Find where the given text appears and provide that cell's center as [X, Y] coordinate. 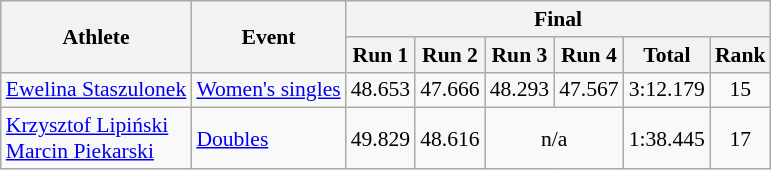
Event [268, 36]
15 [740, 90]
Athlete [96, 36]
Run 1 [380, 55]
n/a [554, 138]
Rank [740, 55]
Krzysztof LipińskiMarcin Piekarski [96, 138]
Run 3 [520, 55]
47.567 [588, 90]
49.829 [380, 138]
Run 4 [588, 55]
48.653 [380, 90]
Total [667, 55]
3:12.179 [667, 90]
Run 2 [450, 55]
Final [558, 19]
47.666 [450, 90]
Doubles [268, 138]
1:38.445 [667, 138]
Ewelina Staszulonek [96, 90]
48.293 [520, 90]
48.616 [450, 138]
Women's singles [268, 90]
17 [740, 138]
